Extract the [X, Y] coordinate from the center of the cell holding the provided text.  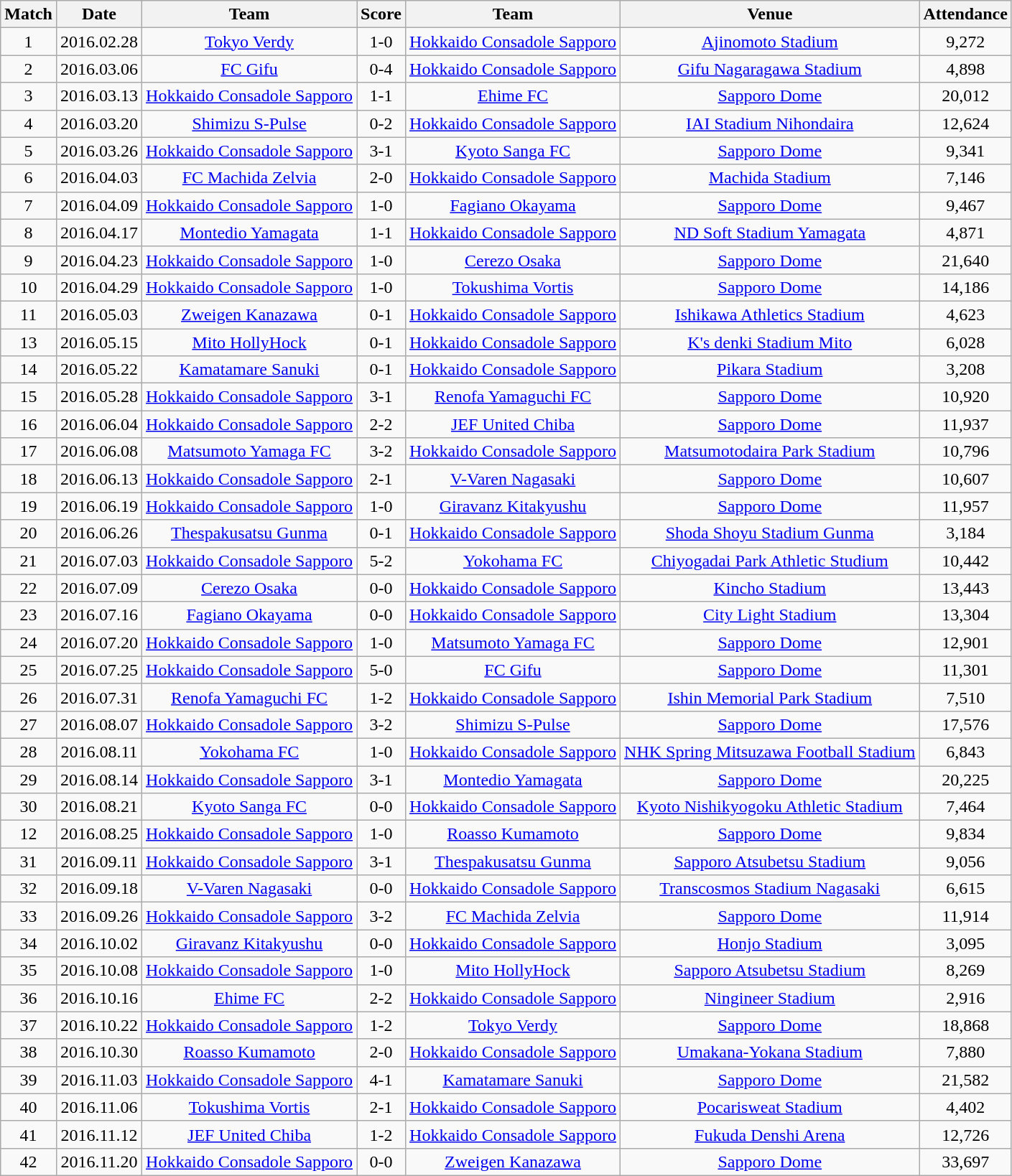
23 [29, 615]
2016.11.03 [99, 1080]
39 [29, 1080]
2016.02.28 [99, 42]
31 [29, 862]
2016.04.17 [99, 233]
8 [29, 233]
4,402 [965, 1107]
5 [29, 151]
2016.04.09 [99, 205]
2016.11.20 [99, 1162]
42 [29, 1162]
2016.06.26 [99, 533]
9,341 [965, 151]
12,726 [965, 1134]
26 [29, 697]
10,442 [965, 561]
Ajinomoto Stadium [770, 42]
2016.03.13 [99, 96]
38 [29, 1053]
2016.08.14 [99, 779]
21,582 [965, 1080]
13,443 [965, 588]
2016.04.29 [99, 287]
Machida Stadium [770, 178]
1 [29, 42]
0-4 [381, 69]
22 [29, 588]
City Light Stadium [770, 615]
21,640 [965, 260]
12,901 [965, 643]
7,146 [965, 178]
4 [29, 123]
2016.03.20 [99, 123]
33 [29, 916]
2016.10.08 [99, 971]
2016.04.23 [99, 260]
27 [29, 724]
2016.11.12 [99, 1134]
6,843 [965, 752]
32 [29, 889]
40 [29, 1107]
2016.07.09 [99, 588]
6 [29, 178]
8,269 [965, 971]
9 [29, 260]
13 [29, 342]
9,272 [965, 42]
Score [381, 14]
30 [29, 807]
Ishikawa Athletics Stadium [770, 314]
2016.06.08 [99, 452]
3,095 [965, 943]
Pikara Stadium [770, 370]
4,871 [965, 233]
14,186 [965, 287]
3,208 [965, 370]
0-2 [381, 123]
4-1 [381, 1080]
36 [29, 998]
IAI Stadium Nihondaira [770, 123]
20,225 [965, 779]
Pocarisweat Stadium [770, 1107]
2016.09.18 [99, 889]
K's denki Stadium Mito [770, 342]
Kincho Stadium [770, 588]
2 [29, 69]
2016.05.03 [99, 314]
10,796 [965, 452]
4,898 [965, 69]
NHK Spring Mitsuzawa Football Stadium [770, 752]
35 [29, 971]
2016.03.06 [99, 69]
Date [99, 14]
Match [29, 14]
28 [29, 752]
Honjo Stadium [770, 943]
11 [29, 314]
2016.08.11 [99, 752]
Kyoto Nishikyogoku Athletic Stadium [770, 807]
Transcosmos Stadium Nagasaki [770, 889]
2016.08.07 [99, 724]
11,957 [965, 506]
2016.07.20 [99, 643]
12,624 [965, 123]
15 [29, 397]
12 [29, 834]
Ningineer Stadium [770, 998]
3 [29, 96]
2016.07.25 [99, 670]
7,510 [965, 697]
7 [29, 205]
17 [29, 452]
2016.06.04 [99, 424]
6,028 [965, 342]
Chiyogadai Park Athletic Studium [770, 561]
7,880 [965, 1053]
2016.05.28 [99, 397]
19 [29, 506]
2016.04.03 [99, 178]
25 [29, 670]
21 [29, 561]
10,607 [965, 479]
9,467 [965, 205]
2016.10.22 [99, 1025]
3,184 [965, 533]
2016.07.03 [99, 561]
29 [29, 779]
2016.07.16 [99, 615]
Attendance [965, 14]
34 [29, 943]
2016.11.06 [99, 1107]
13,304 [965, 615]
5-0 [381, 670]
11,301 [965, 670]
Venue [770, 14]
Umakana-Yokana Stadium [770, 1053]
2016.09.11 [99, 862]
18 [29, 479]
6,615 [965, 889]
Shoda Shoyu Stadium Gunma [770, 533]
Matsumotodaira Park Stadium [770, 452]
Gifu Nagaragawa Stadium [770, 69]
10 [29, 287]
20,012 [965, 96]
Ishin Memorial Park Stadium [770, 697]
11,937 [965, 424]
2016.07.31 [99, 697]
2016.06.13 [99, 479]
41 [29, 1134]
2016.05.15 [99, 342]
14 [29, 370]
7,464 [965, 807]
18,868 [965, 1025]
2,916 [965, 998]
4,623 [965, 314]
10,920 [965, 397]
2016.10.30 [99, 1053]
2016.09.26 [99, 916]
11,914 [965, 916]
2016.10.16 [99, 998]
33,697 [965, 1162]
16 [29, 424]
2016.10.02 [99, 943]
2016.08.25 [99, 834]
20 [29, 533]
5-2 [381, 561]
9,834 [965, 834]
2016.05.22 [99, 370]
9,056 [965, 862]
ND Soft Stadium Yamagata [770, 233]
Fukuda Denshi Arena [770, 1134]
2016.03.26 [99, 151]
2016.08.21 [99, 807]
2016.06.19 [99, 506]
37 [29, 1025]
17,576 [965, 724]
24 [29, 643]
